Output the (X, Y) coordinate of the center of the cell containing the given text.  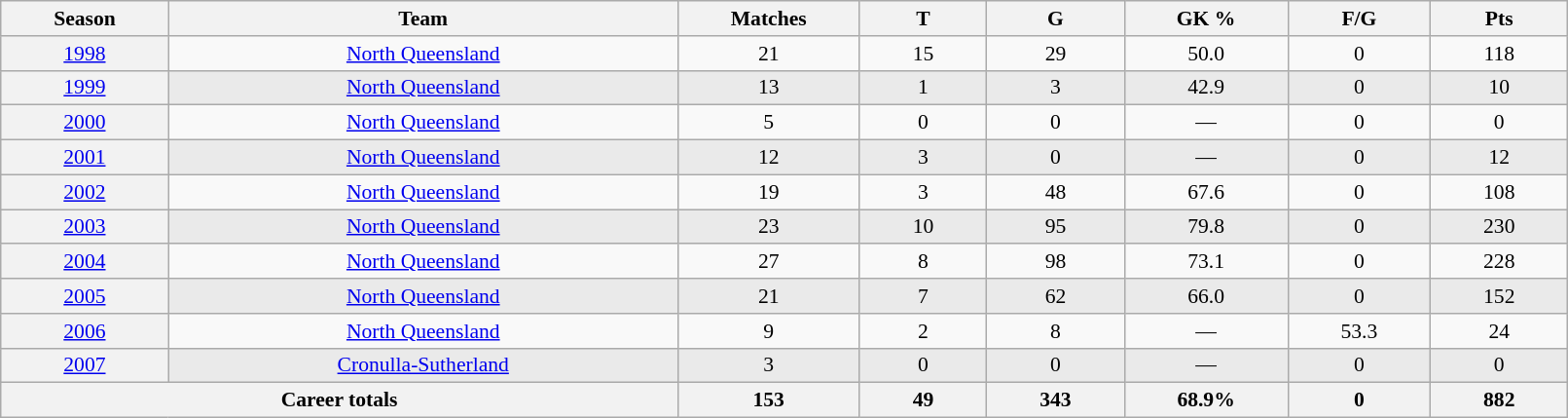
73.1 (1206, 262)
66.0 (1206, 296)
2005 (85, 296)
50.0 (1206, 54)
152 (1499, 296)
2003 (85, 227)
95 (1055, 227)
2001 (85, 158)
1 (923, 88)
23 (769, 227)
98 (1055, 262)
2007 (85, 365)
Team (422, 19)
24 (1499, 331)
G (1055, 19)
67.6 (1206, 192)
15 (923, 54)
19 (769, 192)
343 (1055, 400)
Pts (1499, 19)
Season (85, 19)
GK % (1206, 19)
2002 (85, 192)
1999 (85, 88)
2000 (85, 123)
2004 (85, 262)
1998 (85, 54)
Cronulla-Sutherland (422, 365)
228 (1499, 262)
118 (1499, 54)
49 (923, 400)
882 (1499, 400)
T (923, 19)
29 (1055, 54)
7 (923, 296)
2006 (85, 331)
5 (769, 123)
F/G (1359, 19)
79.8 (1206, 227)
Matches (769, 19)
42.9 (1206, 88)
53.3 (1359, 331)
13 (769, 88)
108 (1499, 192)
68.9% (1206, 400)
48 (1055, 192)
2 (923, 331)
153 (769, 400)
62 (1055, 296)
230 (1499, 227)
27 (769, 262)
9 (769, 331)
Career totals (340, 400)
